Detect which cell encompasses the target text, then output its [X, Y] center coordinate. 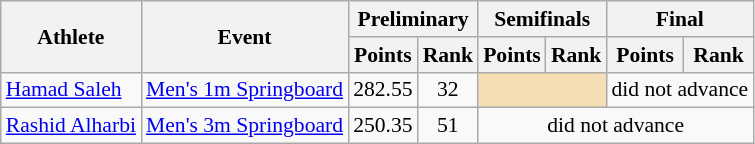
282.55 [382, 90]
Athlete [71, 36]
Men's 1m Springboard [244, 90]
Men's 3m Springboard [244, 126]
Final [680, 19]
Event [244, 36]
51 [448, 126]
Preliminary [413, 19]
Hamad Saleh [71, 90]
250.35 [382, 126]
Rashid Alharbi [71, 126]
32 [448, 90]
Semifinals [542, 19]
